Scan for the cell matching the given text and deliver its [x, y] coordinate at center. 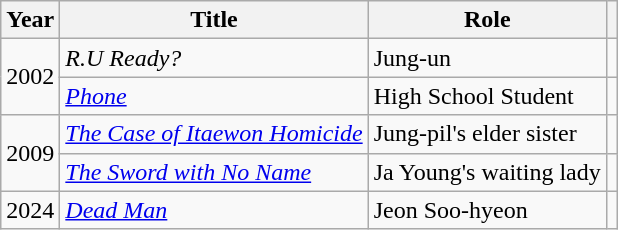
2009 [30, 153]
Role [487, 20]
2002 [30, 77]
The Sword with No Name [214, 172]
R.U Ready? [214, 58]
Jung-pil's elder sister [487, 134]
Jung-un [487, 58]
High School Student [487, 96]
The Case of Itaewon Homicide [214, 134]
Phone [214, 96]
2024 [30, 210]
Jeon Soo-hyeon [487, 210]
Dead Man [214, 210]
Title [214, 20]
Year [30, 20]
Ja Young's waiting lady [487, 172]
